Identify which cell holds the provided text, then report its [x, y] central coordinate. 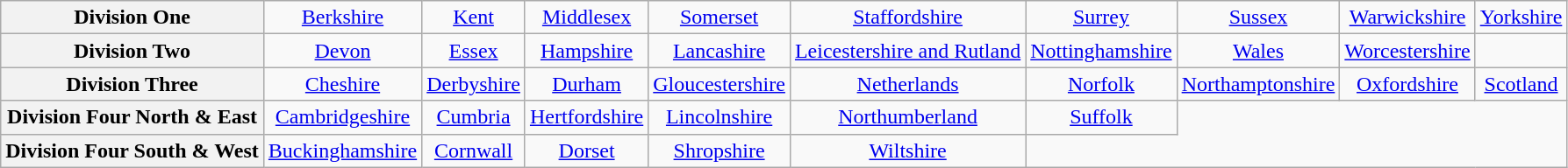
Devon [342, 51]
Hampshire [586, 51]
Norfolk [1101, 84]
Hertfordshire [586, 117]
Shropshire [720, 150]
Scotland [1521, 84]
Nottinghamshire [1101, 51]
Division One [132, 17]
Berkshire [342, 17]
Warwickshire [1407, 17]
Essex [474, 51]
Buckinghamshire [342, 150]
Surrey [1101, 17]
Division Two [132, 51]
Netherlands [907, 84]
Cheshire [342, 84]
Division Four North & East [132, 117]
Cornwall [474, 150]
Durham [586, 84]
Division Three [132, 84]
Somerset [720, 17]
Lancashire [720, 51]
Yorkshire [1521, 17]
Wales [1258, 51]
Oxfordshire [1407, 84]
Suffolk [1101, 117]
Dorset [586, 150]
Gloucestershire [720, 84]
Cumbria [474, 117]
Wiltshire [907, 150]
Worcestershire [1407, 51]
Derbyshire [474, 84]
Sussex [1258, 17]
Staffordshire [907, 17]
Leicestershire and Rutland [907, 51]
Northamptonshire [1258, 84]
Lincolnshire [720, 117]
Middlesex [586, 17]
Northumberland [907, 117]
Division Four South & West [132, 150]
Cambridgeshire [342, 117]
Kent [474, 17]
